Output the (x, y) coordinate of the center of the cell containing the given text.  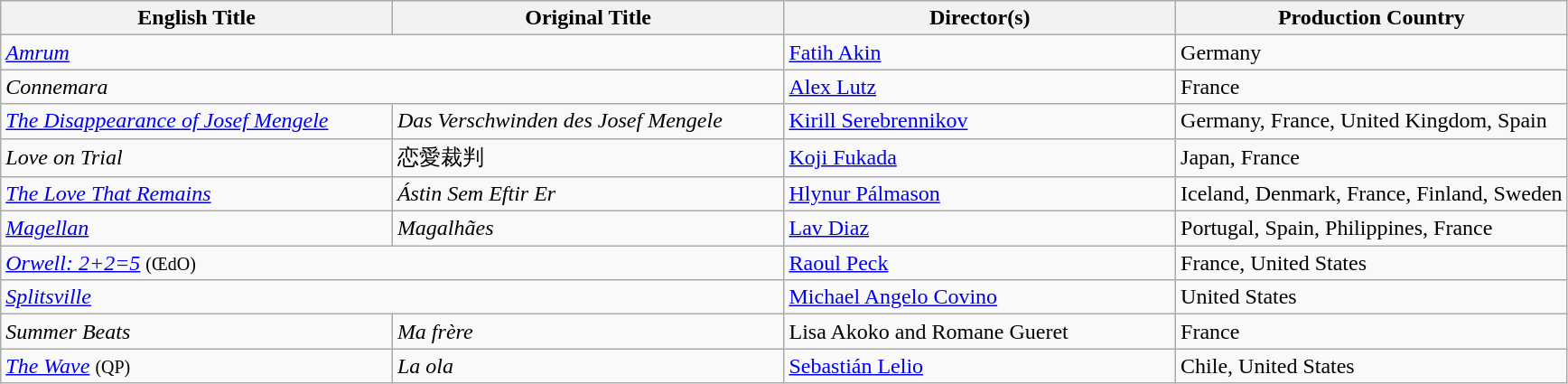
Amrum (392, 52)
Sebastián Lelio (980, 366)
United States (1372, 297)
The Love That Remains (197, 194)
Japan, France (1372, 157)
English Title (197, 18)
恋愛裁判 (588, 157)
The Wave (QP) (197, 366)
Connemara (392, 87)
Alex Lutz (980, 87)
Orwell: 2+2=5 (ŒdO) (392, 263)
Fatih Akin (980, 52)
Magellan (197, 229)
La ola (588, 366)
Love on Trial (197, 157)
Ma frère (588, 332)
Original Title (588, 18)
Portugal, Spain, Philippines, France (1372, 229)
Splitsville (392, 297)
Director(s) (980, 18)
France, United States (1372, 263)
Michael Angelo Covino (980, 297)
Hlynur Pálmason (980, 194)
Das Verschwinden des Josef Mengele (588, 121)
Lav Diaz (980, 229)
Kirill Serebrennikov (980, 121)
Production Country (1372, 18)
Germany (1372, 52)
Lisa Akoko and Romane Gueret (980, 332)
Summer Beats (197, 332)
Germany, France, United Kingdom, Spain (1372, 121)
Ástin Sem Eftir Er (588, 194)
The Disappearance of Josef Mengele (197, 121)
Chile, United States (1372, 366)
Iceland, Denmark, France, Finland, Sweden (1372, 194)
Magalhães (588, 229)
Koji Fukada (980, 157)
Raoul Peck (980, 263)
